Pinpoint the cell where the given text exists, returning its (X, Y) midpoint coordinate. 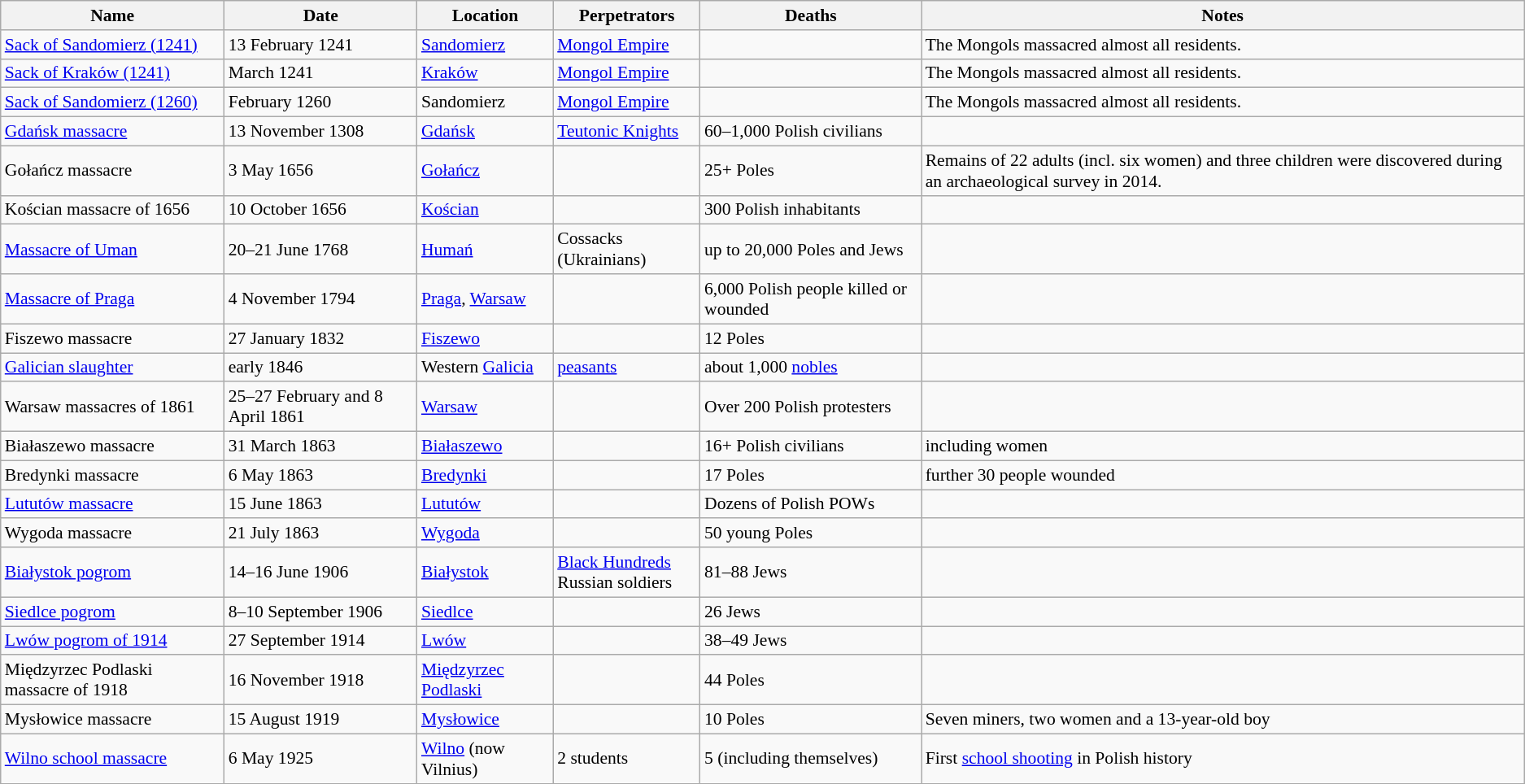
Location (485, 15)
Massacre of Praga (112, 299)
27 September 1914 (320, 641)
Siedlce (485, 612)
81–88 Jews (811, 573)
6 May 1925 (320, 758)
25+ Poles (811, 171)
Międzyrzec Podlaski (485, 680)
Date (320, 15)
3 May 1656 (320, 171)
Wilno (now Vilnius) (485, 758)
Galician slaughter (112, 368)
Western Galicia (485, 368)
10 Poles (811, 720)
Cossacks (Ukrainians) (626, 249)
Deaths (811, 15)
peasants (626, 368)
6 May 1863 (320, 475)
2 students (626, 758)
Teutonic Knights (626, 132)
Massacre of Uman (112, 249)
Bredynki massacre (112, 475)
Fiszewo (485, 338)
including women (1223, 446)
Sack of Sandomierz (1260) (112, 102)
Mysłowice (485, 720)
Notes (1223, 15)
Seven miners, two women and a 13-year-old boy (1223, 720)
Mysłowice massacre (112, 720)
10 October 1656 (320, 210)
Name (112, 15)
Warsaw (485, 407)
up to 20,000 Poles and Jews (811, 249)
Wygoda (485, 534)
Kościan massacre of 1656 (112, 210)
Lwów pogrom of 1914 (112, 641)
Gdańsk (485, 132)
Fiszewo massacre (112, 338)
21 July 1863 (320, 534)
Lwów (485, 641)
Gołańcz massacre (112, 171)
6,000 Polish people killed or wounded (811, 299)
Bredynki (485, 475)
Perpetrators (626, 15)
50 young Poles (811, 534)
February 1260 (320, 102)
First school shooting in Polish history (1223, 758)
Białystok (485, 573)
Lututów massacre (112, 504)
Humań (485, 249)
16 November 1918 (320, 680)
5 (including themselves) (811, 758)
15 August 1919 (320, 720)
17 Poles (811, 475)
early 1846 (320, 368)
13 February 1241 (320, 45)
8–10 September 1906 (320, 612)
about 1,000 nobles (811, 368)
Sack of Kraków (1241) (112, 73)
27 January 1832 (320, 338)
Lututów (485, 504)
15 June 1863 (320, 504)
38–49 Jews (811, 641)
31 March 1863 (320, 446)
Over 200 Polish protesters (811, 407)
Kraków (485, 73)
44 Poles (811, 680)
Warsaw massacres of 1861 (112, 407)
12 Poles (811, 338)
Białystok pogrom (112, 573)
further 30 people wounded (1223, 475)
60–1,000 Polish civilians (811, 132)
Remains of 22 adults (incl. six women) and three children were discovered during an archaeological survey in 2014. (1223, 171)
4 November 1794 (320, 299)
13 November 1308 (320, 132)
Kościan (485, 210)
March 1241 (320, 73)
Międzyrzec Podlaski massacre of 1918 (112, 680)
14–16 June 1906 (320, 573)
20–21 June 1768 (320, 249)
Wilno school massacre (112, 758)
25–27 February and 8 April 1861 (320, 407)
Dozens of Polish POWs (811, 504)
Black HundredsRussian soldiers (626, 573)
Gołańcz (485, 171)
Siedlce pogrom (112, 612)
Praga, Warsaw (485, 299)
Białaszewo massacre (112, 446)
Wygoda massacre (112, 534)
Białaszewo (485, 446)
Sack of Sandomierz (1241) (112, 45)
26 Jews (811, 612)
Gdańsk massacre (112, 132)
16+ Polish civilians (811, 446)
300 Polish inhabitants (811, 210)
